Search for the cell housing the specified text and yield its (X, Y) center coordinate. 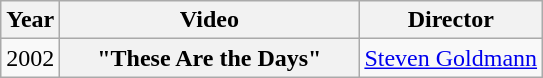
Steven Goldmann (451, 58)
"These Are the Days" (210, 58)
2002 (30, 58)
Director (451, 20)
Video (210, 20)
Year (30, 20)
